Extract the [x, y] coordinate from the center of the cell holding the provided text.  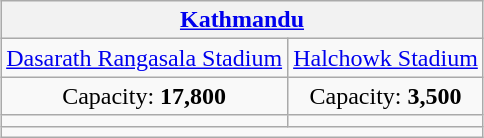
Halchowk Stadium [386, 58]
Kathmandu [242, 20]
Capacity: 3,500 [386, 96]
Capacity: 17,800 [144, 96]
Dasarath Rangasala Stadium [144, 58]
